Locate the cell with the specified text and output its (X, Y) center coordinate. 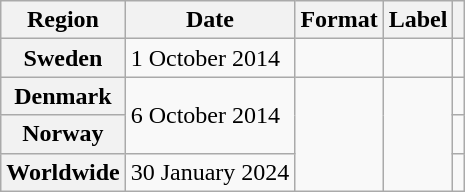
30 January 2024 (210, 172)
Format (339, 20)
Denmark (63, 96)
Worldwide (63, 172)
Sweden (63, 58)
1 October 2014 (210, 58)
6 October 2014 (210, 115)
Norway (63, 134)
Region (63, 20)
Label (418, 20)
Date (210, 20)
